Provide the [x, y] coordinate of the cell's center where the given text is located.  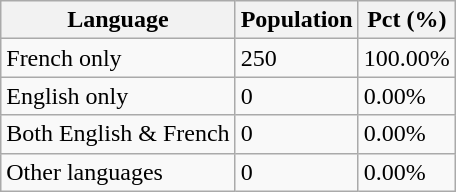
100.00% [406, 58]
250 [296, 58]
Language [118, 20]
Population [296, 20]
Both English & French [118, 134]
Pct (%) [406, 20]
French only [118, 58]
English only [118, 96]
Other languages [118, 172]
